Determine the [x, y] coordinate at the center of the cell enclosing the given text.  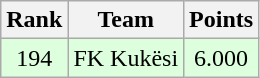
6.000 [222, 58]
Points [222, 20]
Team [126, 20]
194 [34, 58]
FK Kukësi [126, 58]
Rank [34, 20]
